Determine the [x, y] coordinate at the center of the cell enclosing the given text.  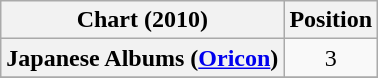
3 [331, 58]
Position [331, 20]
Japanese Albums (Oricon) [142, 58]
Chart (2010) [142, 20]
